Search for the cell housing the specified text and yield its [X, Y] center coordinate. 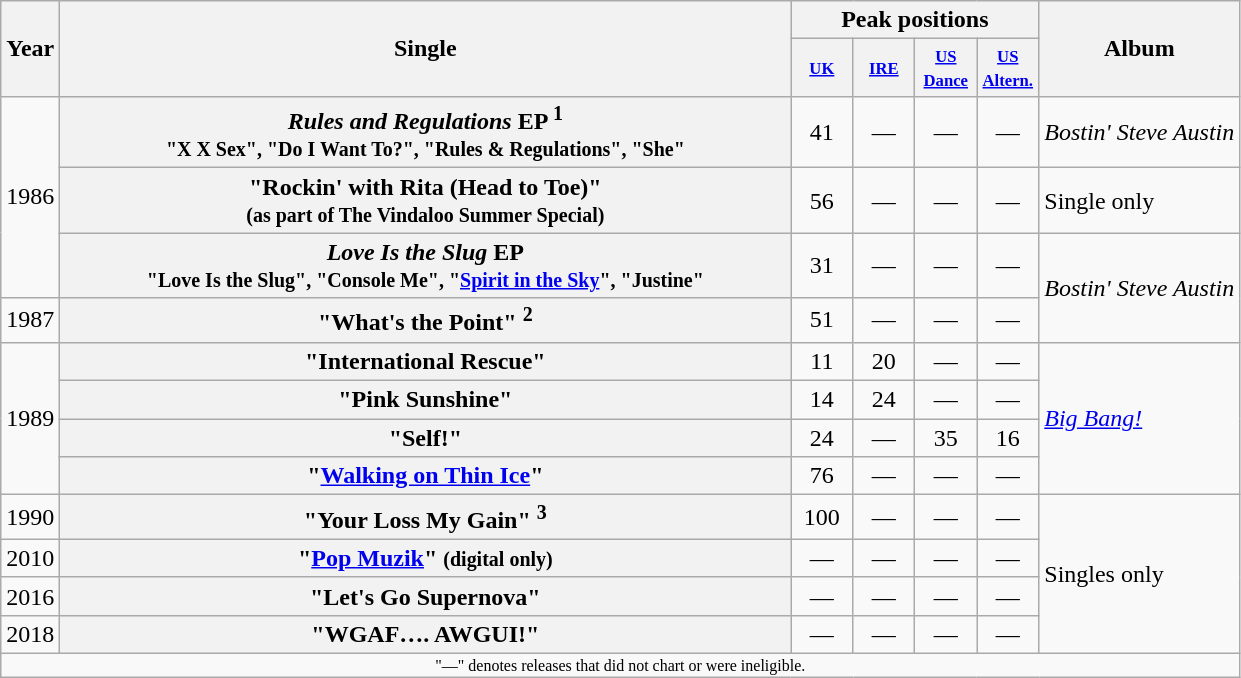
1990 [30, 518]
Big Bang! [1140, 419]
16 [1008, 438]
Single only [1140, 200]
2018 [30, 634]
"Your Loss My Gain" 3 [426, 518]
"WGAF…. AWGUI!" [426, 634]
20 [884, 362]
Singles only [1140, 574]
US Altern. [1008, 68]
Album [1140, 49]
"Self!" [426, 438]
1989 [30, 419]
11 [822, 362]
"Let's Go Supernova" [426, 596]
1986 [30, 197]
Rules and Regulations EP 1"X X Sex", "Do I Want To?", "Rules & Regulations", "She" [426, 132]
Year [30, 49]
2016 [30, 596]
IRE [884, 68]
"Walking on Thin Ice" [426, 476]
51 [822, 320]
14 [822, 400]
US Dance [946, 68]
"Pop Muzik" (digital only) [426, 558]
31 [822, 266]
UK [822, 68]
76 [822, 476]
Love Is the Slug EP"Love Is the Slug", "Console Me", "Spirit in the Sky", "Justine" [426, 266]
"—" denotes releases that did not chart or were ineligible. [620, 666]
"Rockin' with Rita (Head to Toe)"(as part of The Vindaloo Summer Special) [426, 200]
2010 [30, 558]
"What's the Point" 2 [426, 320]
41 [822, 132]
35 [946, 438]
56 [822, 200]
Single [426, 49]
Peak positions [915, 20]
"International Rescue" [426, 362]
100 [822, 518]
"Pink Sunshine" [426, 400]
1987 [30, 320]
